Pinpoint the cell where the given text exists, returning its (X, Y) midpoint coordinate. 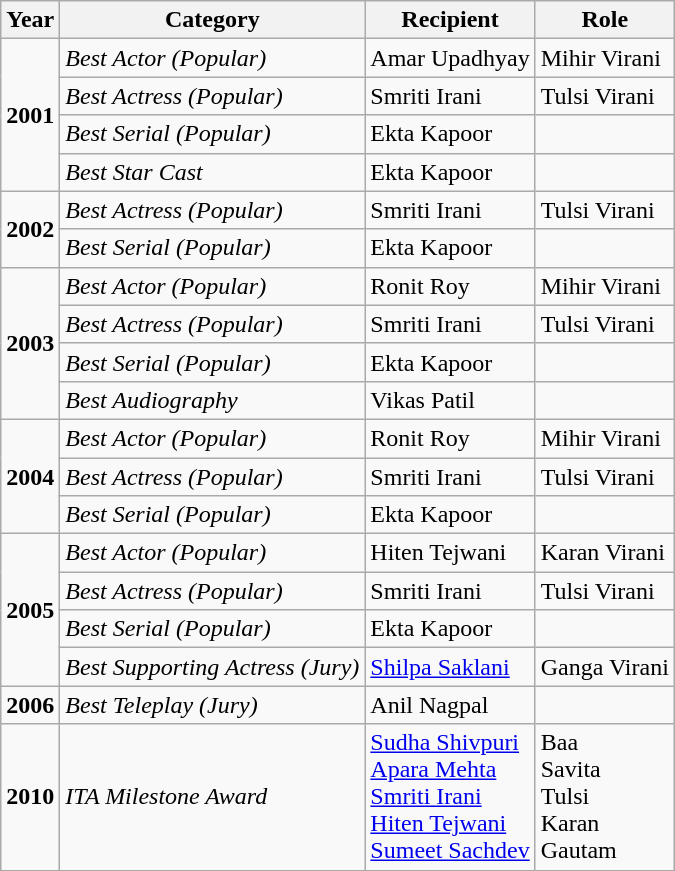
2004 (30, 476)
BaaSavitaTulsiKaranGautam (604, 797)
Anil Nagpal (450, 705)
Best Supporting Actress (Jury) (212, 667)
Hiten Tejwani (450, 553)
2001 (30, 115)
Best Star Cast (212, 172)
2010 (30, 797)
Karan Virani (604, 553)
Category (212, 20)
Sudha ShivpuriApara MehtaSmriti IraniHiten TejwaniSumeet Sachdev (450, 797)
2002 (30, 229)
Recipient (450, 20)
Best Audiography (212, 400)
ITA Milestone Award (212, 797)
Amar Upadhyay (450, 58)
Year (30, 20)
2005 (30, 610)
Role (604, 20)
Vikas Patil (450, 400)
Ganga Virani (604, 667)
Shilpa Saklani (450, 667)
Best Teleplay (Jury) (212, 705)
2006 (30, 705)
2003 (30, 343)
